Find where the given text appears and provide that cell's center as [X, Y] coordinate. 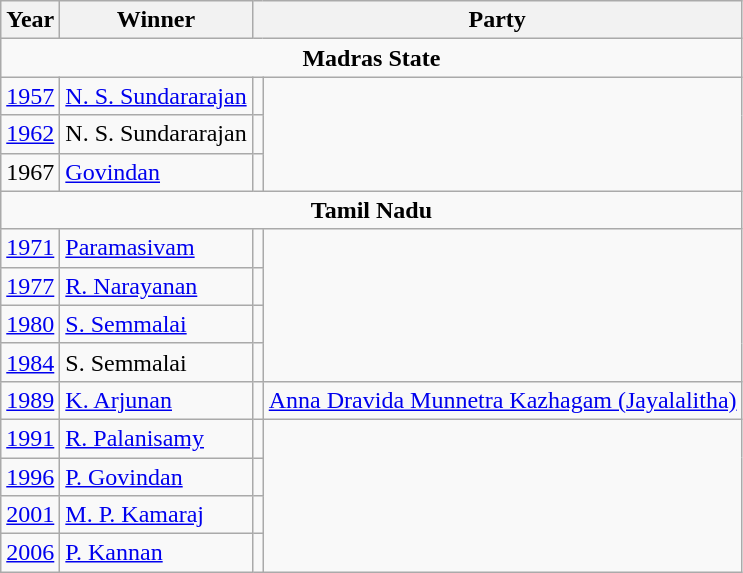
Party [497, 20]
Tamil Nadu [372, 210]
Madras State [372, 58]
1989 [30, 400]
Year [30, 20]
P. Kannan [156, 553]
1971 [30, 248]
2006 [30, 553]
1977 [30, 286]
1967 [30, 172]
1984 [30, 362]
K. Arjunan [156, 400]
1996 [30, 477]
R. Palanisamy [156, 438]
2001 [30, 515]
1957 [30, 96]
R. Narayanan [156, 286]
Winner [156, 20]
1991 [30, 438]
1962 [30, 134]
Govindan [156, 172]
P. Govindan [156, 477]
Paramasivam [156, 248]
Anna Dravida Munnetra Kazhagam (Jayalalitha) [502, 400]
M. P. Kamaraj [156, 515]
1980 [30, 324]
